Extract the [X, Y] coordinate from the center of the cell holding the provided text.  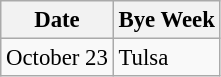
Bye Week [166, 20]
Date [57, 20]
October 23 [57, 58]
Tulsa [166, 58]
